Detect which cell encompasses the target text, then output its (x, y) center coordinate. 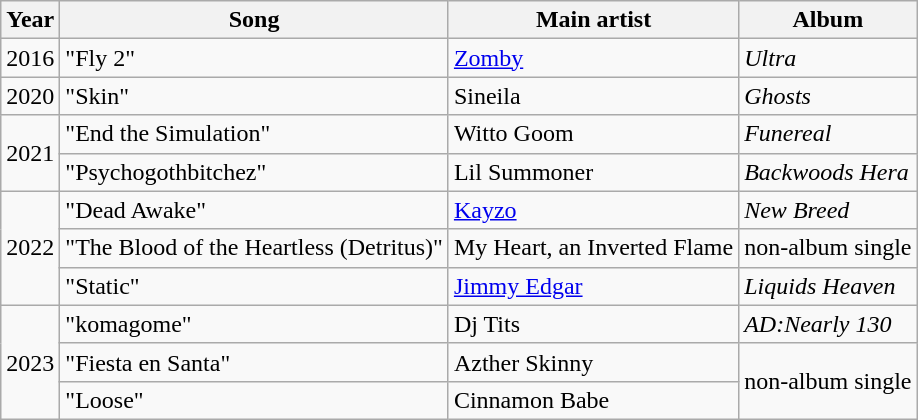
"Fiesta en Santa" (254, 362)
Witto Goom (593, 134)
Azther Skinny (593, 362)
"Psychogothbitchez" (254, 172)
Song (254, 20)
Ghosts (828, 96)
"Loose" (254, 400)
Zomby (593, 58)
Year (30, 20)
"komagome" (254, 324)
"Fly 2" (254, 58)
Dj Tits (593, 324)
Kayzo (593, 210)
Cinnamon Babe (593, 400)
"Static" (254, 286)
"Skin" (254, 96)
Jimmy Edgar (593, 286)
"The Blood of the Heartless (Detritus)" (254, 248)
Main artist (593, 20)
Ultra (828, 58)
My Heart, an Inverted Flame (593, 248)
2016 (30, 58)
"Dead Awake" (254, 210)
AD:Nearly 130 (828, 324)
2022 (30, 248)
Album (828, 20)
Liquids Heaven (828, 286)
New Breed (828, 210)
2023 (30, 362)
"End the Simulation" (254, 134)
2021 (30, 153)
Sineila (593, 96)
Lil Summoner (593, 172)
Backwoods Hera (828, 172)
Funereal (828, 134)
2020 (30, 96)
